Find where the given text appears and provide that cell's center as [X, Y] coordinate. 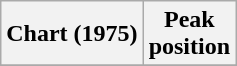
Chart (1975) [72, 34]
Peakposition [189, 34]
